Provide the [x, y] coordinate of the cell's center where the given text is located.  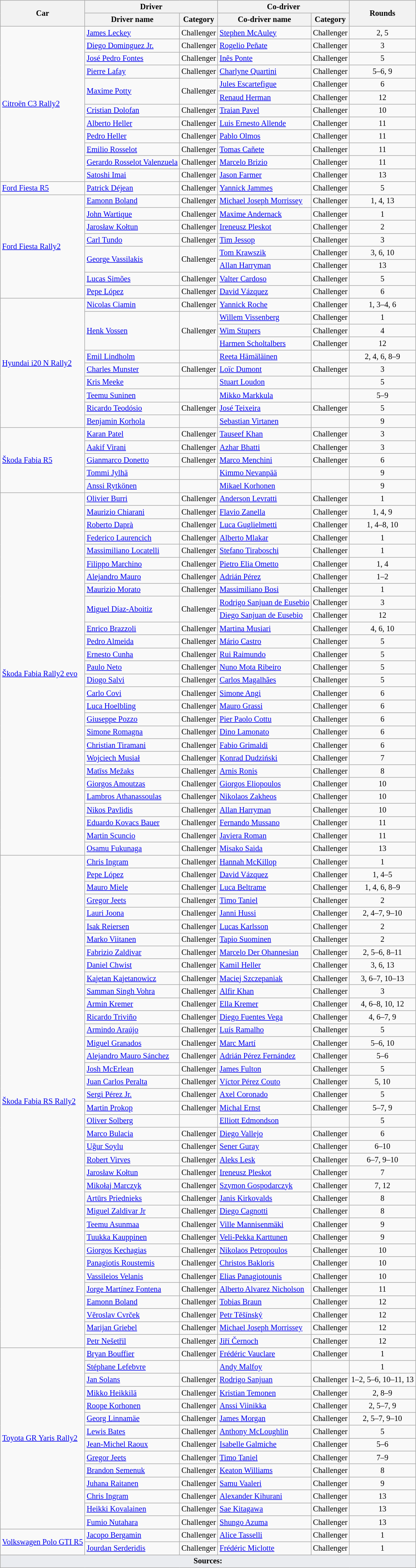
Ford Fiesta R5 [42, 188]
Arnis Ronis [264, 771]
Driver name [132, 20]
Miguel Granados [132, 1043]
Josh McErlean [132, 1069]
Roope Korhonen [132, 1406]
Misako Saida [264, 849]
Toyota GR Yaris Rally2 [42, 1438]
Rounds [382, 13]
3, 6–7, 10–13 [382, 978]
Rodrigo Sanjuan de Eusebio [264, 603]
Driver [151, 7]
Sources: [208, 1561]
Tobias Braun [264, 1302]
Veli-Pekka Karttunen [264, 1237]
Luca Beltrame [264, 888]
Jan Solans [132, 1380]
Shungo Azuma [264, 1522]
Mikołaj Marczyk [132, 1185]
Simone Angi [264, 693]
Aleks Lesk [264, 1160]
Roberto Daprà [132, 525]
Hannah McKillop [264, 862]
Pietro Elia Ometto [264, 564]
Elliott Edmondson [264, 1121]
Juhana Raitanen [132, 1483]
Elias Panagiotounis [264, 1276]
5–9 [382, 395]
Emil Lindholm [132, 356]
Tommi Jylhä [132, 473]
Marc Martí [264, 1043]
1–2, 5–6, 10–11, 13 [382, 1380]
Tapio Suominen [264, 939]
Konrad Dudziński [264, 758]
Wojciech Musiał [132, 758]
Osamu Fukunaga [132, 849]
Sae Kitagawa [264, 1509]
Bryan Bouffier [132, 1354]
George Vassilakis [132, 259]
Anthony McLoughlin [264, 1432]
Gianmarco Donetto [132, 460]
Alice Tasselli [264, 1535]
Mário Castro [264, 642]
Marco Bulacia [132, 1133]
Marcelo Brizio [264, 162]
Olivier Burri [132, 499]
Brandon Semenuk [132, 1471]
Diego Vallejo [264, 1133]
Sergi Pérez Jr. [132, 1095]
5–6, 10 [382, 1043]
Martina Musiari [264, 629]
Loïc Dumont [264, 369]
Lauri Joona [132, 913]
Heikki Kovalainen [132, 1509]
Patrick Déjean [132, 188]
Keaton Williams [264, 1471]
Maciej Szczepaniak [264, 978]
Christian Tiramani [132, 745]
Tom Krawszik [264, 253]
John Wartique [132, 214]
Miguel Díaz-Aboitiz [132, 609]
Frédéric Vauclare [264, 1354]
Kamil Heller [264, 965]
Anssi Rytkönen [132, 486]
Adrián Pérez [264, 577]
Daniel Chwist [132, 965]
Diego Fuentes Vega [264, 1017]
Nuno Mota Ribeiro [264, 667]
Rogelio Peñate [264, 45]
4 [382, 331]
3, 6, 13 [382, 965]
Mikko Markkula [264, 395]
Lucas Simões [132, 279]
Carlo Covi [132, 693]
Armin Kremer [132, 1004]
Fumio Nutahara [132, 1522]
Janni Hussi [264, 913]
Georg Linnamäe [132, 1419]
Juan Carlos Peralta [132, 1082]
2, 5–6, 8–11 [382, 952]
Víctor Pérez Couto [264, 1082]
Lambros Athanassoulas [132, 797]
Charlyne Quartini [264, 72]
Anssi Viinikka [264, 1406]
Massimiliano Bosi [264, 590]
Pier Paolo Cottu [264, 719]
Martin Scuncio [132, 836]
Reeta Hämäläinen [264, 356]
1, 4–5 [382, 874]
Federico Laurencich [132, 538]
5, 10 [382, 1082]
3, 6, 10 [382, 253]
Samman Singh Vohra [132, 991]
Marijan Griebel [132, 1328]
2, 5–7, 9–10 [382, 1419]
Martin Prokop [132, 1108]
Stephen McAuley [264, 33]
Luis Ernesto Allende [264, 123]
Citroën C3 Rally2 [42, 104]
Tim Jessop [264, 240]
Nikolaos Zakheos [264, 797]
Filippo Marchino [132, 564]
Maurizio Chiarani [132, 512]
1, 3–4, 6 [382, 304]
Emilio Rosselot [132, 149]
Lewis Bates [132, 1432]
Christos Bakloris [264, 1263]
6–10 [382, 1147]
Škoda Fabia Rally2 evo [42, 674]
Sener Guray [264, 1147]
Fernando Mussano [264, 823]
Giorgos Kechagias [132, 1250]
Kristian Temonen [264, 1393]
1, 4 [382, 564]
Diego Cagnotti [264, 1211]
Jean-Michel Raoux [132, 1444]
Jourdan Serderidis [132, 1548]
Andy Malfoy [264, 1367]
Panagiotis Roustemis [132, 1263]
Javiera Roman [264, 836]
Tauseef Khan [264, 434]
Luca Guglielmetti [264, 525]
James Fulton [264, 1069]
Věroslav Cvrček [132, 1315]
Janis Kirkovalds [264, 1199]
Vassileios Velanis [132, 1276]
Yannick Jammes [264, 188]
2, 5–7, 9 [382, 1406]
Anderson Levratti [264, 499]
José Teixeira [264, 408]
Eduardo Kovacs Bauer [132, 823]
Harmen Scholtalbers [264, 343]
Tuukka Kauppinen [132, 1237]
Rui Raimundo [264, 654]
Co-driver name [264, 20]
Matīss Mežaks [132, 771]
Benjamin Korhola [132, 421]
Oliver Solberg [132, 1121]
4, 6, 10 [382, 629]
Stuart Loudon [264, 382]
1, 4, 6, 8–9 [382, 888]
Ricardo Teodósio [132, 408]
Pedro Almeida [132, 642]
2, 4, 6, 8–9 [382, 356]
Satoshi Imai [132, 175]
Aakif Virani [132, 447]
Marco Menchini [264, 460]
Fabio Grimaldi [264, 745]
Paulo Neto [132, 667]
Hyundai i20 N Rally2 [42, 363]
Enrico Brazzoli [132, 629]
Sebastian Virtanen [264, 421]
Diego Sanjuan de Eusebio [264, 615]
Azhar Bhatti [264, 447]
Ella Kremer [264, 1004]
Robert Virves [132, 1160]
Stefano Tiraboschi [264, 551]
Jules Escartefigue [264, 84]
Stéphane Lefebvre [132, 1367]
Kris Meeke [132, 382]
Lucas Karlsson [264, 926]
5–7, 9 [382, 1108]
Petr Těšínský [264, 1315]
Petr Nešetřil [132, 1341]
Frédéric Miclotte [264, 1548]
Uğur Soylu [132, 1147]
Inês Ponte [264, 59]
4, 6–8, 10, 12 [382, 1004]
Maxime Andernack [264, 214]
Flavio Zanella [264, 512]
Maurizio Morato [132, 590]
Gerardo Rosselot Valenzuela [132, 162]
Charles Munster [132, 369]
Nikos Pavlidis [132, 810]
Alfir Khan [264, 991]
7–9 [382, 1458]
Alberto Heller [132, 123]
Mauro Grassi [264, 706]
Alejandro Mauro Sánchez [132, 1056]
Kajetan Kajetanowicz [132, 978]
Pedro Heller [132, 136]
2, 8–9 [382, 1393]
2, 5 [382, 33]
Alberto Mlakar [264, 538]
Marcelo Der Ohannesian [264, 952]
Alejandro Mauro [132, 577]
James Leckey [132, 33]
1, 4, 13 [382, 201]
Alberto Alvarez Nicholson [264, 1289]
Artūrs Priednieks [132, 1199]
Teemu Suninen [132, 395]
Jiří Černoch [264, 1341]
Pierre Lafay [132, 72]
Miguel Zaldivar Jr [132, 1211]
Szymon Gospodarczyk [264, 1185]
Škoda Fabia R5 [42, 460]
Yannick Roche [264, 304]
Teemu Asunmaa [132, 1224]
Diego Dominguez Jr. [132, 45]
Traian Pavel [264, 110]
Axel Coronado [264, 1095]
Isak Reiersen [132, 926]
Alexander Kihurani [264, 1496]
Marko Viitanen [132, 939]
Giorgos Amoutzas [132, 784]
1, 4–8, 10 [382, 525]
Nicolas Ciamin [132, 304]
Renaud Herman [264, 97]
7, 12 [382, 1185]
Wim Stupers [264, 331]
Simone Romagna [132, 732]
Giorgos Eliopoulos [264, 784]
Cristian Dolofan [132, 110]
Diogo Salvi [132, 680]
Maxime Potty [132, 91]
Jason Farmer [264, 175]
Michal Ernst [264, 1108]
Karan Patel [132, 434]
Ernesto Cunha [132, 654]
José Pedro Fontes [132, 59]
Carl Tundo [132, 240]
Carlos Magalhães [264, 680]
Pablo Olmos [264, 136]
Willem Vissenberg [264, 318]
Mikael Korhonen [264, 486]
Ricardo Triviño [132, 1017]
Mikko Heikkilä [132, 1393]
2, 4–7, 9–10 [382, 913]
Jacopo Bergamin [132, 1535]
Co-driver [283, 7]
Škoda Fabia RS Rally2 [42, 1102]
1, 4, 9 [382, 512]
1–2 [382, 577]
Jorge Martínez Fontena [132, 1289]
4, 6–7, 9 [382, 1017]
Tomas Cañete [264, 149]
Dino Lamonato [264, 732]
Valter Cardoso [264, 279]
5–6, 9 [382, 72]
Ville Mannisenmäki [264, 1224]
Isabelle Galmiche [264, 1444]
Giuseppe Pozzo [132, 719]
Volkswagen Polo GTI R5 [42, 1542]
Nikolaos Petropoulos [264, 1250]
Luís Ramalho [264, 1030]
Ford Fiesta Rally2 [42, 246]
Armindo Araújo [132, 1030]
6–7, 9–10 [382, 1160]
Massimiliano Locatelli [132, 551]
Henk Vossen [132, 330]
Fabrizio Zaldivar [132, 952]
Rodrigo Sanjuan [264, 1380]
James Morgan [264, 1419]
Mauro Miele [132, 888]
Samu Vaaleri [264, 1483]
Car [42, 13]
Adrián Pérez Fernández [264, 1056]
Luca Hoelbling [132, 706]
Kimmo Nevanpää [264, 473]
